Search for the cell housing the specified text and yield its [X, Y] center coordinate. 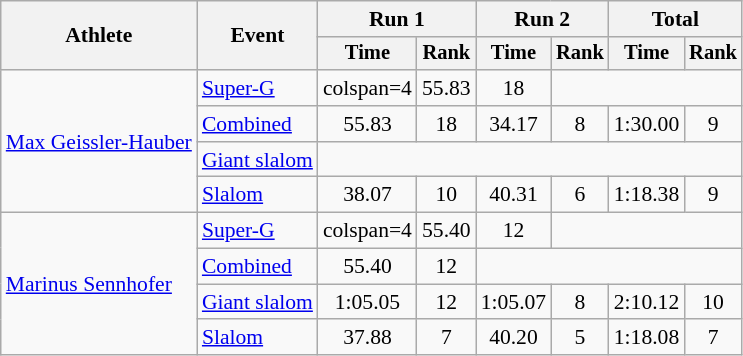
1:05.05 [368, 302]
Total [676, 19]
Max Geissler-Hauber [99, 141]
5 [580, 338]
Event [258, 36]
Marinus Sennhofer [99, 284]
6 [580, 195]
1:30.00 [646, 124]
1:18.38 [646, 195]
37.88 [368, 338]
2:10.12 [646, 302]
1:18.08 [646, 338]
Athlete [99, 36]
34.17 [514, 124]
Run 2 [542, 19]
40.31 [514, 195]
Run 1 [397, 19]
40.20 [514, 338]
38.07 [368, 195]
1:05.07 [514, 302]
